Detect which cell encompasses the target text, then output its [x, y] center coordinate. 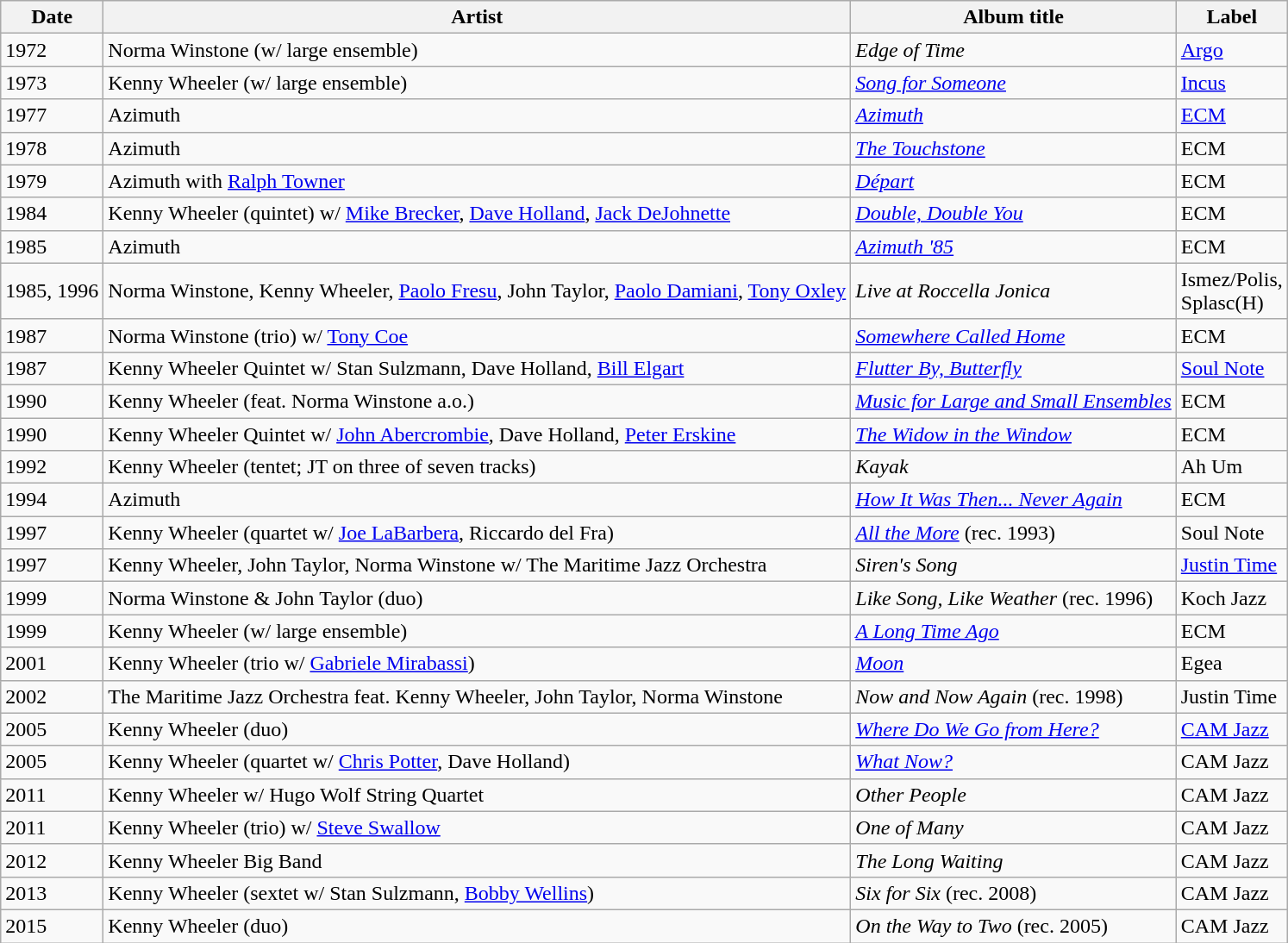
Azimuth '85 [1014, 247]
1973 [52, 83]
Egea [1231, 664]
Kenny Wheeler (quintet) w/ Mike Brecker, Dave Holland, Jack DeJohnette [478, 214]
Azimuth with Ralph Towner [478, 181]
Kenny Wheeler (sextet w/ Stan Sulzmann, Bobby Wellins) [478, 893]
Date [52, 17]
Label [1231, 17]
Argo [1231, 50]
All the More (rec. 1993) [1014, 533]
Song for Someone [1014, 83]
Kenny Wheeler (quartet w/ Chris Potter, Dave Holland) [478, 762]
Kenny Wheeler (quartet w/ Joe LaBarbera, Riccardo del Fra) [478, 533]
Norma Winstone (w/ large ensemble) [478, 50]
Norma Winstone, Kenny Wheeler, Paolo Fresu, John Taylor, Paolo Damiani, Tony Oxley [478, 291]
1985, 1996 [52, 291]
Siren's Song [1014, 565]
1979 [52, 181]
Like Song, Like Weather (rec. 1996) [1014, 598]
Kenny Wheeler Quintet w/ John Abercrombie, Dave Holland, Peter Erskine [478, 434]
Kenny Wheeler Big Band [478, 860]
Six for Six (rec. 2008) [1014, 893]
2012 [52, 860]
Ah Um [1231, 467]
Now and Now Again (rec. 1998) [1014, 696]
Kenny Wheeler, John Taylor, Norma Winstone w/ The Maritime Jazz Orchestra [478, 565]
One of Many [1014, 827]
1985 [52, 247]
2013 [52, 893]
What Now? [1014, 762]
Live at Roccella Jonica [1014, 291]
Album title [1014, 17]
A Long Time Ago [1014, 631]
Other People [1014, 795]
Norma Winstone (trio) w/ Tony Coe [478, 335]
1984 [52, 214]
How It Was Then... Never Again [1014, 500]
2002 [52, 696]
Départ [1014, 181]
Edge of Time [1014, 50]
Where Do We Go from Here? [1014, 729]
On the Way to Two (rec. 2005) [1014, 926]
Incus [1231, 83]
Artist [478, 17]
The Maritime Jazz Orchestra feat. Kenny Wheeler, John Taylor, Norma Winstone [478, 696]
Kayak [1014, 467]
The Widow in the Window [1014, 434]
Music for Large and Small Ensembles [1014, 401]
1972 [52, 50]
Kenny Wheeler (trio) w/ Steve Swallow [478, 827]
2001 [52, 664]
The Touchstone [1014, 148]
1977 [52, 116]
Ismez/Polis, Splasc(H) [1231, 291]
The Long Waiting [1014, 860]
Kenny Wheeler (feat. Norma Winstone a.o.) [478, 401]
Kenny Wheeler w/ Hugo Wolf String Quartet [478, 795]
1978 [52, 148]
Norma Winstone & John Taylor (duo) [478, 598]
1994 [52, 500]
Kenny Wheeler Quintet w/ Stan Sulzmann, Dave Holland, Bill Elgart [478, 368]
Somewhere Called Home [1014, 335]
Kenny Wheeler (tentet; JT on three of seven tracks) [478, 467]
Koch Jazz [1231, 598]
Flutter By, Butterfly [1014, 368]
1992 [52, 467]
Double, Double You [1014, 214]
Kenny Wheeler (trio w/ Gabriele Mirabassi) [478, 664]
2015 [52, 926]
Moon [1014, 664]
